Extract the [x, y] coordinate from the center of the cell holding the provided text.  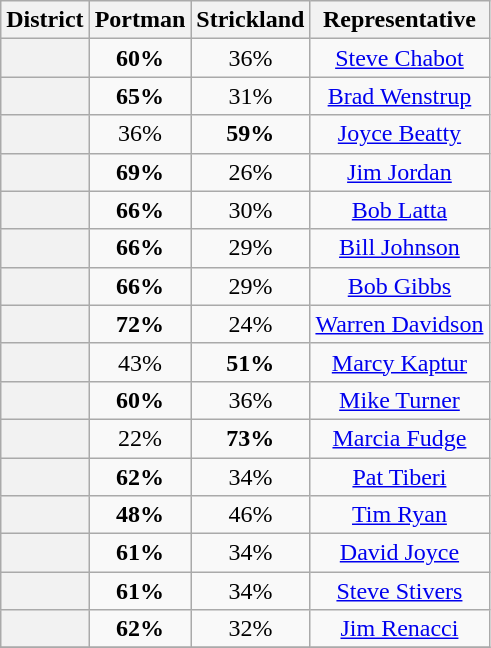
Mike Turner [400, 400]
Portman [140, 20]
Jim Jordan [400, 172]
Marcia Fudge [400, 438]
Bob Latta [400, 210]
Steve Stivers [400, 591]
72% [140, 324]
30% [250, 210]
43% [140, 362]
69% [140, 172]
Strickland [250, 20]
District [45, 20]
Pat Tiberi [400, 477]
48% [140, 515]
26% [250, 172]
Tim Ryan [400, 515]
24% [250, 324]
Representative [400, 20]
65% [140, 96]
46% [250, 515]
Bob Gibbs [400, 286]
59% [250, 134]
Bill Johnson [400, 248]
Marcy Kaptur [400, 362]
Jim Renacci [400, 629]
Joyce Beatty [400, 134]
32% [250, 629]
David Joyce [400, 553]
Steve Chabot [400, 58]
31% [250, 96]
22% [140, 438]
Warren Davidson [400, 324]
51% [250, 362]
73% [250, 438]
Brad Wenstrup [400, 96]
